Search for the cell housing the specified text and yield its (X, Y) center coordinate. 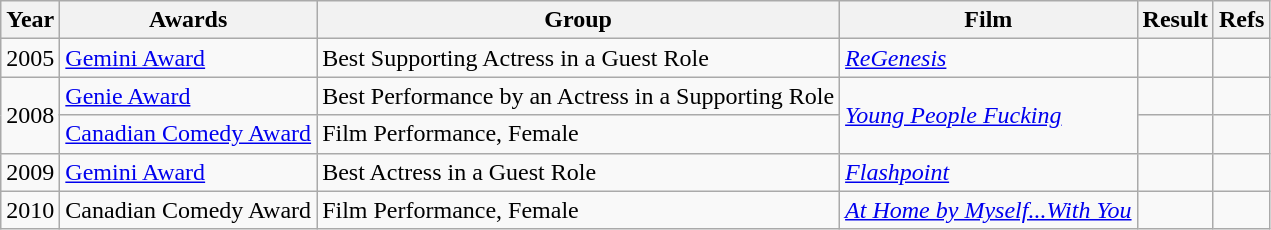
Refs (1241, 20)
Flashpoint (988, 172)
2008 (30, 115)
Film (988, 20)
Year (30, 20)
Young People Fucking (988, 115)
2005 (30, 58)
2010 (30, 210)
Result (1175, 20)
ReGenesis (988, 58)
At Home by Myself...With You (988, 210)
Awards (188, 20)
Best Performance by an Actress in a Supporting Role (578, 96)
Genie Award (188, 96)
Best Actress in a Guest Role (578, 172)
Group (578, 20)
Best Supporting Actress in a Guest Role (578, 58)
2009 (30, 172)
